For the text-containing cell, return its midpoint in (x, y) coordinate format. 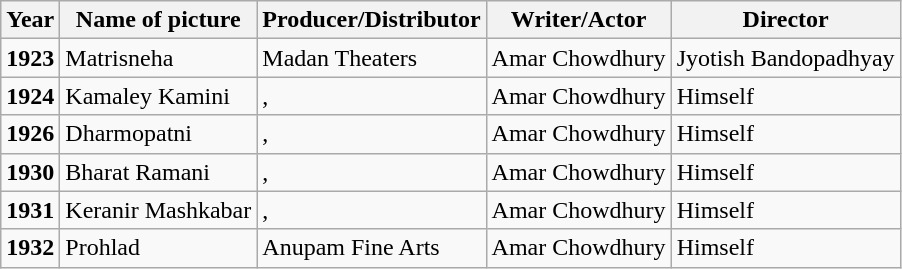
Writer/Actor (578, 20)
Madan Theaters (372, 58)
1924 (30, 96)
Dharmopatni (158, 134)
1926 (30, 134)
1932 (30, 248)
Jyotish Bandopadhyay (786, 58)
Director (786, 20)
Producer/Distributor (372, 20)
Anupam Fine Arts (372, 248)
Name of picture (158, 20)
Bharat Ramani (158, 172)
Prohlad (158, 248)
1930 (30, 172)
1931 (30, 210)
1923 (30, 58)
Year (30, 20)
Keranir Mashkabar (158, 210)
Kamaley Kamini (158, 96)
Matrisneha (158, 58)
